Determine the [x, y] coordinate at the center of the cell enclosing the given text.  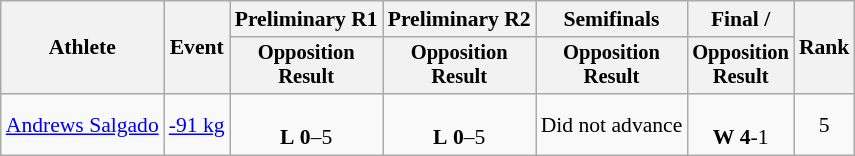
Rank [824, 48]
Preliminary R1 [306, 19]
Semifinals [612, 19]
Andrews Salgado [82, 124]
-91 kg [197, 124]
5 [824, 124]
Preliminary R2 [460, 19]
W 4-1 [740, 124]
Final / [740, 19]
Athlete [82, 48]
Event [197, 48]
Did not advance [612, 124]
